Capture the cell that displays the provided text and extract its [X, Y] central coordinate. 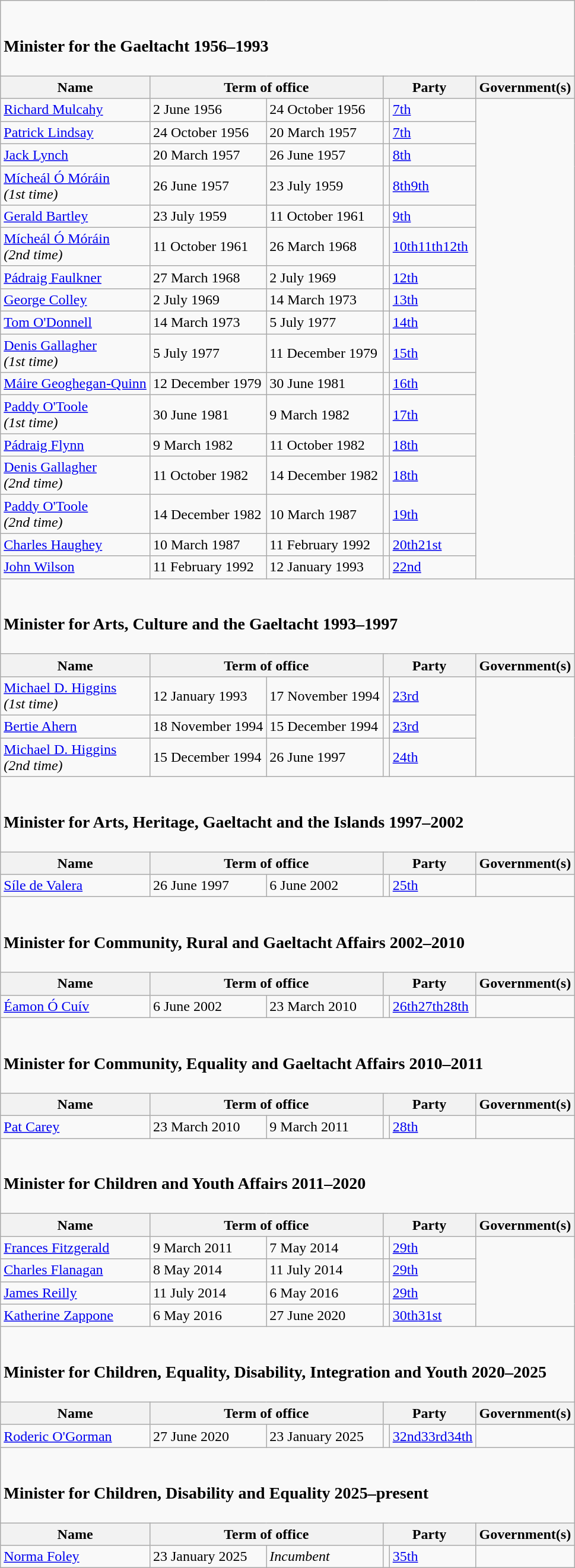
Roderic O'Gorman [75, 1436]
Gerald Bartley [75, 216]
9th [433, 216]
Charles Flanagan [75, 1270]
8th [433, 155]
Minister for Community, Rural and Gaeltacht Affairs 2002–2010 [287, 935]
Norma Foley [75, 1557]
James Reilly [75, 1293]
Charles Haughey [75, 545]
Paddy O'Toole(1st time) [75, 414]
14th [433, 323]
Máire Geoghegan-Quinn [75, 384]
8 May 2014 [208, 1270]
Síle de Valera [75, 886]
30th31st [433, 1315]
32nd33rd34th [433, 1436]
Pádraig Faulkner [75, 277]
Katherine Zappone [75, 1315]
Michael D. Higgins(2nd time) [75, 757]
19th [433, 514]
George Colley [75, 300]
20th21st [433, 545]
Frances Fitzgerald [75, 1248]
2 June 1956 [208, 110]
Mícheál Ó Móráin(1st time) [75, 185]
17th [433, 414]
13th [433, 300]
Minister for Community, Equality and Gaeltacht Affairs 2010–2011 [287, 1055]
Incumbent [325, 1557]
Denis Gallagher(1st time) [75, 354]
11 December 1979 [325, 354]
16th [433, 384]
Minister for Children and Youth Affairs 2011–2020 [287, 1176]
28th [433, 1127]
24th [433, 757]
Mícheál Ó Móráin(2nd time) [75, 247]
Patrick Lindsay [75, 132]
22nd [433, 567]
17 November 1994 [325, 695]
Pat Carey [75, 1127]
Bertie Ahern [75, 726]
Michael D. Higgins(1st time) [75, 695]
26th27th28th [433, 1006]
Pádraig Flynn [75, 445]
7 May 2014 [325, 1248]
Paddy O'Toole(2nd time) [75, 514]
Jack Lynch [75, 155]
12 December 1979 [208, 384]
27 March 1968 [208, 277]
Richard Mulcahy [75, 110]
8th9th [433, 185]
Minister for the Gaeltacht 1956–1993 [287, 38]
John Wilson [75, 567]
Minister for Arts, Culture and the Gaeltacht 1993–1997 [287, 616]
25th [433, 886]
Denis Gallagher(2nd time) [75, 476]
10th11th12th [433, 247]
Minister for Children, Disability and Equality 2025–present [287, 1484]
12th [433, 277]
35th [433, 1557]
15th [433, 354]
Éamon Ó Cuív [75, 1006]
26 March 1968 [325, 247]
Minister for Children, Equality, Disability, Integration and Youth 2020–2025 [287, 1365]
Tom O'Donnell [75, 323]
18 November 1994 [208, 726]
Minister for Arts, Heritage, Gaeltacht and the Islands 1997–2002 [287, 814]
